For the text-containing cell, return its midpoint in (X, Y) coordinate format. 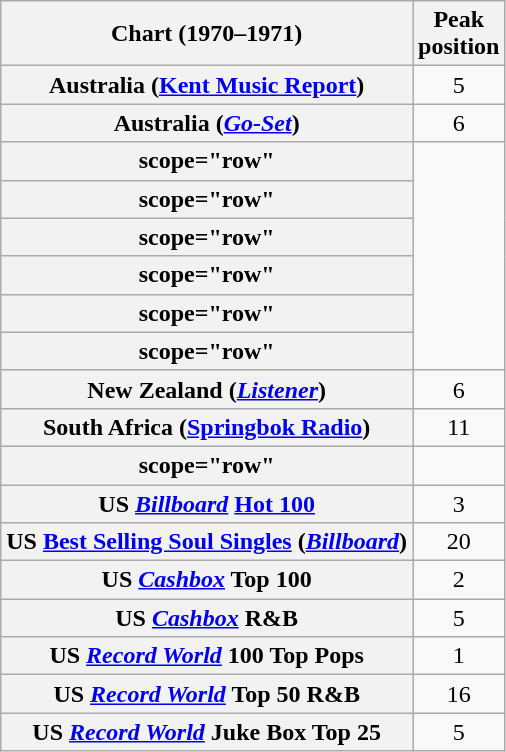
US Record World 100 Top Pops (207, 656)
Australia (Go-Set) (207, 123)
US Cashbox Top 100 (207, 580)
Chart (1970–1971) (207, 34)
South Africa (Springbok Radio) (207, 427)
US Record World Top 50 R&B (207, 694)
US Cashbox R&B (207, 618)
20 (459, 542)
1 (459, 656)
US Record World Juke Box Top 25 (207, 732)
US Billboard Hot 100 (207, 503)
New Zealand (Listener) (207, 389)
2 (459, 580)
16 (459, 694)
11 (459, 427)
3 (459, 503)
Peakposition (459, 34)
US Best Selling Soul Singles (Billboard) (207, 542)
Australia (Kent Music Report) (207, 85)
